From the cell containing the given text, extract its center point as (x, y) coordinate. 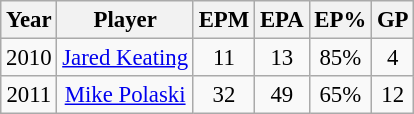
32 (224, 95)
EP% (340, 20)
Jared Keating (125, 58)
GP (393, 20)
2011 (29, 95)
49 (282, 95)
65% (340, 95)
EPA (282, 20)
12 (393, 95)
85% (340, 58)
2010 (29, 58)
11 (224, 58)
13 (282, 58)
Player (125, 20)
Year (29, 20)
Mike Polaski (125, 95)
4 (393, 58)
EPM (224, 20)
